Pinpoint the cell where the given text exists, returning its (X, Y) midpoint coordinate. 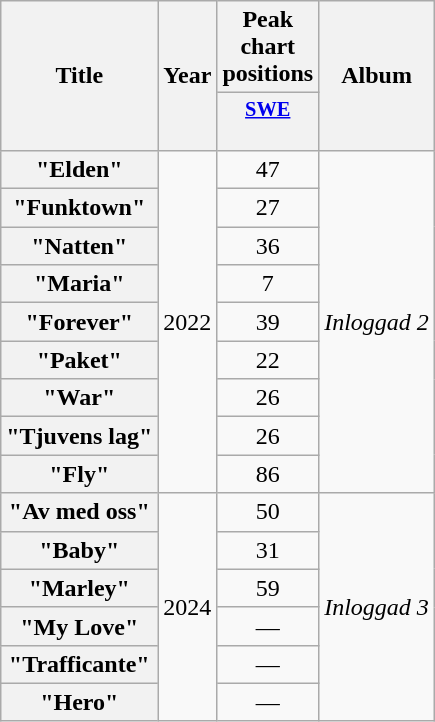
59 (268, 588)
"Forever" (80, 322)
27 (268, 208)
"Elden" (80, 169)
Inloggad 3 (377, 607)
"Natten" (80, 246)
47 (268, 169)
2022 (188, 322)
Title (80, 76)
"Fly" (80, 474)
31 (268, 550)
"Hero" (80, 702)
"My Love" (80, 626)
"Av med oss" (80, 512)
Inloggad 2 (377, 322)
"Maria" (80, 284)
2024 (188, 607)
Peak chart positions (268, 47)
"Funktown" (80, 208)
"Trafficante" (80, 664)
39 (268, 322)
"Tjuvens lag" (80, 436)
86 (268, 474)
"Baby" (80, 550)
SWE (268, 122)
Year (188, 76)
"War" (80, 398)
"Marley" (80, 588)
"Paket" (80, 360)
36 (268, 246)
50 (268, 512)
22 (268, 360)
Album (377, 76)
7 (268, 284)
